Capture the cell that displays the provided text and extract its [x, y] central coordinate. 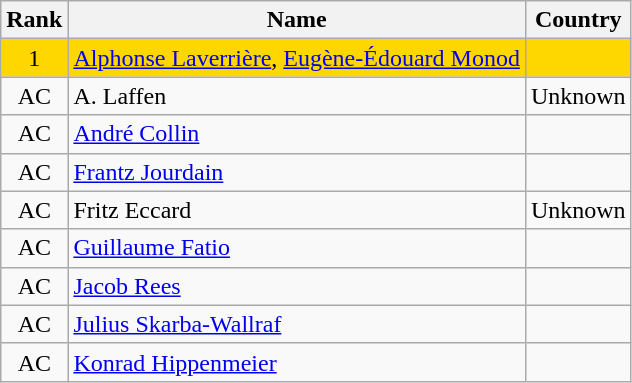
Alphonse Laverrière, Eugène-Édouard Monod [297, 58]
Konrad Hippenmeier [297, 362]
Fritz Eccard [297, 210]
Country [578, 20]
Jacob Rees [297, 286]
1 [34, 58]
Frantz Jourdain [297, 172]
Julius Skarba-Wallraf [297, 324]
Name [297, 20]
André Collin [297, 134]
Rank [34, 20]
Guillaume Fatio [297, 248]
A. Laffen [297, 96]
